Determine the (X, Y) coordinate at the center of the cell enclosing the given text.  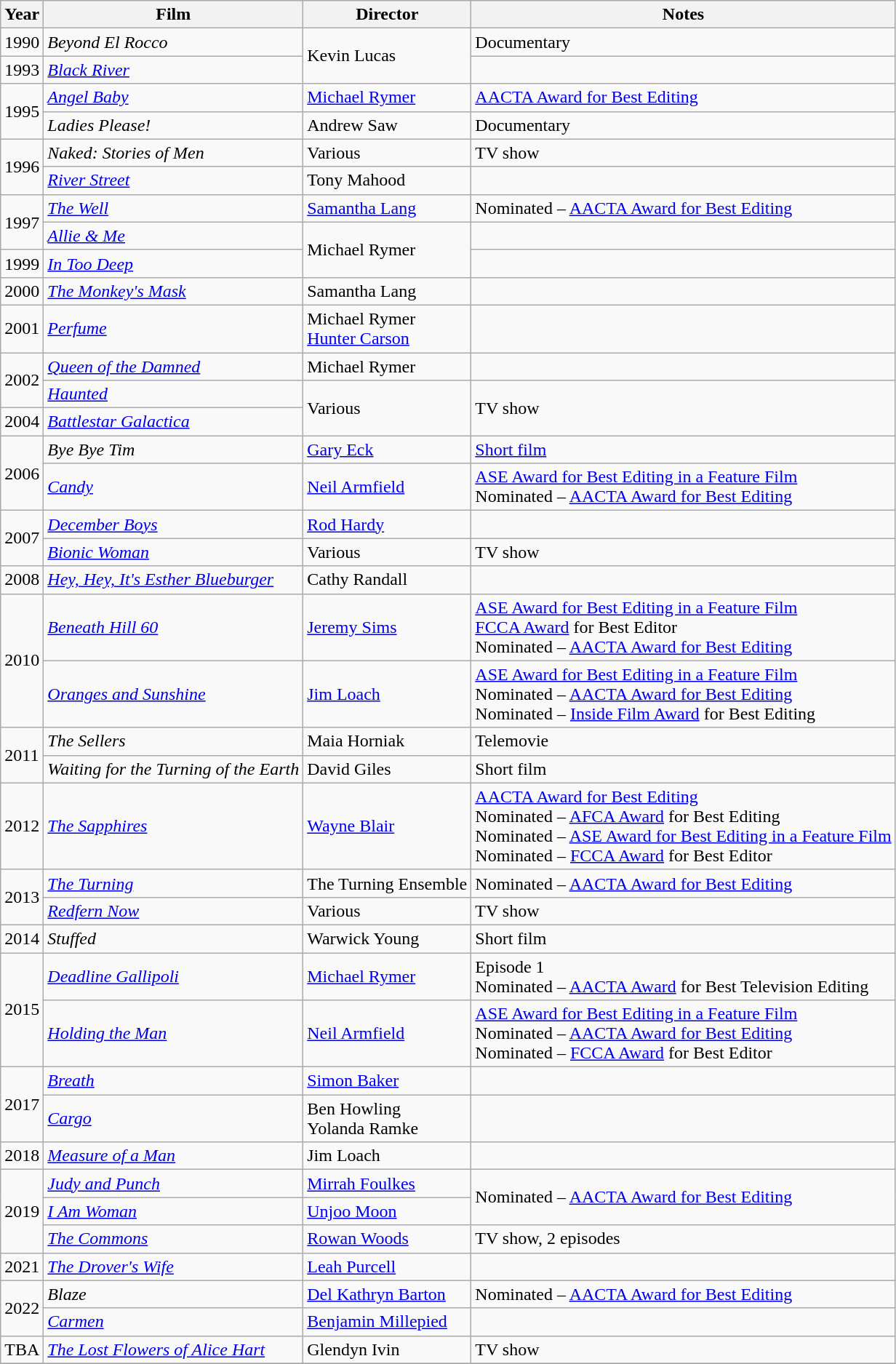
The Sapphires (173, 826)
Haunted (173, 394)
2008 (22, 580)
Stuffed (173, 938)
Andrew Saw (387, 125)
ASE Award for Best Editing in a Feature FilmNominated – AACTA Award for Best EditingNominated – FCCA Award for Best Editor (684, 1034)
2002 (22, 380)
Cargo (173, 1119)
Rowan Woods (387, 1239)
Gary Eck (387, 450)
2013 (22, 897)
The Turning (173, 883)
The Monkey's Mask (173, 291)
1993 (22, 70)
Year (22, 15)
Notes (684, 15)
Candy (173, 487)
Warwick Young (387, 938)
Battlestar Galactica (173, 422)
David Giles (387, 769)
2018 (22, 1156)
Simon Baker (387, 1081)
2007 (22, 538)
Carmen (173, 1322)
Blaze (173, 1294)
TBA (22, 1349)
Hey, Hey, It's Esther Blueburger (173, 580)
Tony Mahood (387, 180)
Rod Hardy (387, 525)
2014 (22, 938)
Measure of a Man (173, 1156)
1997 (22, 222)
2011 (22, 755)
Maia Horniak (387, 741)
ASE Award for Best Editing in a Feature FilmNominated – AACTA Award for Best EditingNominated – Inside Film Award for Best Editing (684, 694)
Naked: Stories of Men (173, 153)
TV show, 2 episodes (684, 1239)
Bionic Woman (173, 552)
Waiting for the Turning of the Earth (173, 769)
ASE Award for Best Editing in a Feature FilmFCCA Award for Best EditorNominated – AACTA Award for Best Editing (684, 627)
Beneath Hill 60 (173, 627)
Angel Baby (173, 97)
2021 (22, 1267)
The Lost Flowers of Alice Hart (173, 1349)
AACTA Award for Best Editing (684, 97)
The Commons (173, 1239)
Benjamin Millepied (387, 1322)
Michael RymerHunter Carson (387, 329)
Kevin Lucas (387, 56)
Glendyn Ivin (387, 1349)
Film (173, 15)
Jeremy Sims (387, 627)
Telemovie (684, 741)
I Am Woman (173, 1211)
Ladies Please! (173, 125)
1996 (22, 167)
Allie & Me (173, 236)
Ben HowlingYolanda Ramke (387, 1119)
Queen of the Damned (173, 366)
2006 (22, 473)
2010 (22, 661)
2015 (22, 1010)
1999 (22, 263)
Oranges and Sunshine (173, 694)
2001 (22, 329)
Bye Bye Tim (173, 450)
Wayne Blair (387, 826)
Mirrah Foulkes (387, 1184)
2019 (22, 1211)
2017 (22, 1104)
The Sellers (173, 741)
Deadline Gallipoli (173, 976)
2000 (22, 291)
Cathy Randall (387, 580)
Perfume (173, 329)
ASE Award for Best Editing in a Feature FilmNominated – AACTA Award for Best Editing (684, 487)
2004 (22, 422)
River Street (173, 180)
1990 (22, 42)
Leah Purcell (387, 1267)
Holding the Man (173, 1034)
Black River (173, 70)
Director (387, 15)
1995 (22, 111)
Del Kathryn Barton (387, 1294)
Beyond El Rocco (173, 42)
2012 (22, 826)
2022 (22, 1308)
The Turning Ensemble (387, 883)
The Well (173, 208)
Episode 1Nominated – AACTA Award for Best Television Editing (684, 976)
In Too Deep (173, 263)
Judy and Punch (173, 1184)
December Boys (173, 525)
The Drover's Wife (173, 1267)
Redfern Now (173, 911)
Breath (173, 1081)
Unjoo Moon (387, 1211)
